Output the [x, y] coordinate of the center of the cell containing the given text.  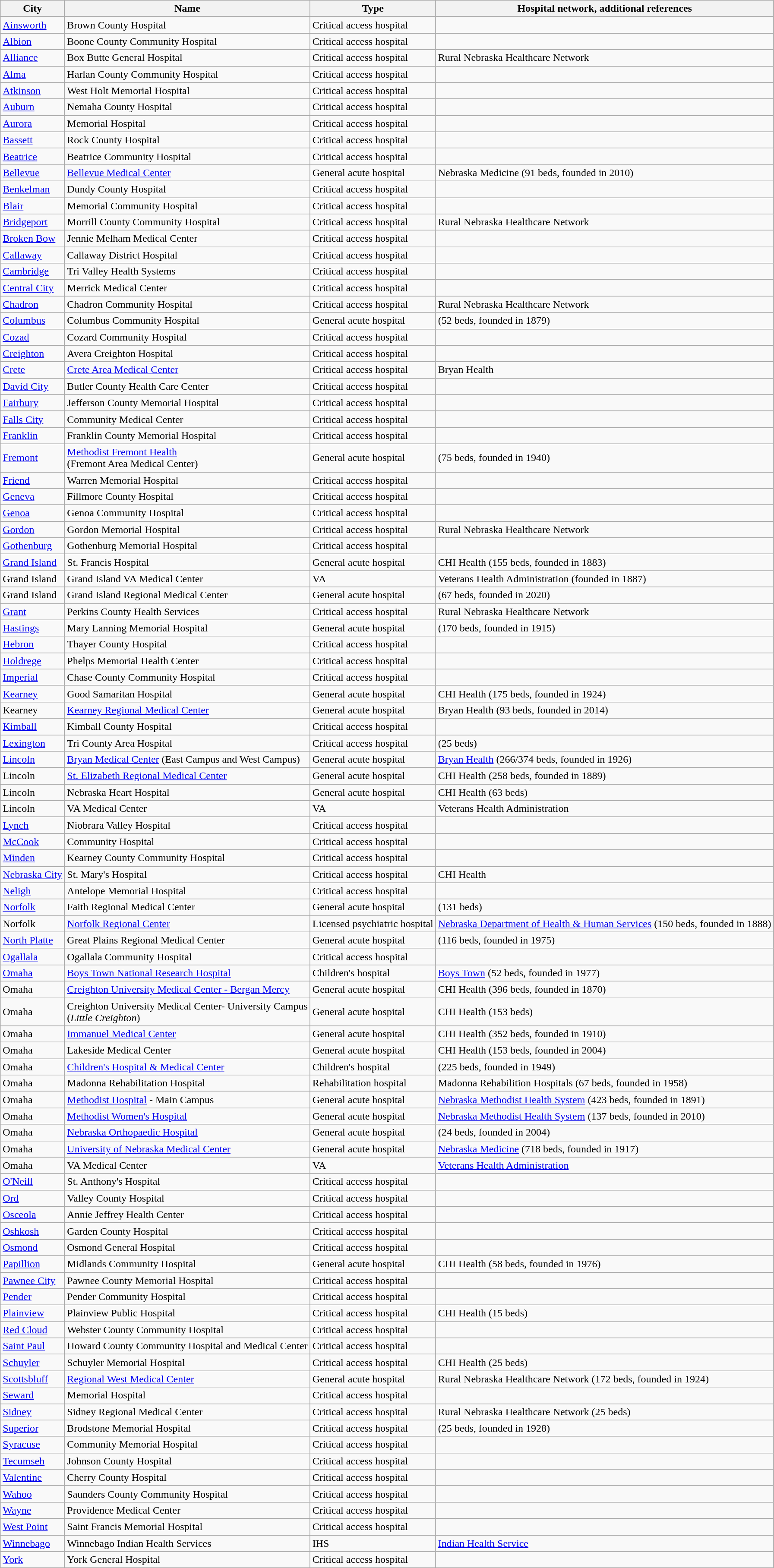
Licensed psychiatric hospital [373, 924]
Grand Island VA Medical Center [187, 579]
Crete Area Medical Center [187, 370]
West Holt Memorial Hospital [187, 91]
Cozard Community Hospital [187, 337]
North Platte [33, 940]
Fremont [33, 457]
Regional West Medical Center [187, 1379]
Nebraska Heart Hospital [187, 792]
Kimball County Hospital [187, 726]
CHI Health (396 beds, founded in 1870) [604, 989]
Lynch [33, 825]
Columbus Community Hospital [187, 321]
Genoa [33, 513]
Alliance [33, 58]
Jennie Melham Medical Center [187, 239]
Schuyler [33, 1363]
Creighton University Medical Center - Bergan Mercy [187, 989]
Franklin [33, 435]
Grand Island Regional Medical Center [187, 595]
Mary Lanning Memorial Hospital [187, 628]
(75 beds, founded in 1940) [604, 457]
Norfolk Regional Center [187, 924]
Webster County Community Hospital [187, 1330]
Nebraska Department of Health & Human Services (150 beds, founded in 1888) [604, 924]
Brown County Hospital [187, 25]
Garden County Hospital [187, 1231]
Kearney County Community Hospital [187, 858]
Annie Jeffrey Health Center [187, 1215]
Saunders County Community Hospital [187, 1494]
Bellevue [33, 173]
Gothenburg [33, 546]
Tri County Area Hospital [187, 743]
Broken Bow [33, 239]
O'Neill [33, 1182]
Bridgeport [33, 222]
Crete [33, 370]
Name [187, 9]
Callaway [33, 255]
(25 beds, founded in 1928) [604, 1428]
Ord [33, 1198]
West Point [33, 1527]
Nebraska Orthopaedic Hospital [187, 1133]
Gothenburg Memorial Hospital [187, 546]
CHI Health (58 beds, founded in 1976) [604, 1264]
Cambridge [33, 271]
Ogallala Community Hospital [187, 956]
Rural Nebraska Healthcare Network (172 beds, founded in 1924) [604, 1379]
(25 beds) [604, 743]
Rock County Hospital [187, 140]
St. Elizabeth Regional Medical Center [187, 776]
Great Plains Regional Medical Center [187, 940]
Boys Town (52 beds, founded in 1977) [604, 973]
Children's Hospital & Medical Center [187, 1067]
CHI Health (15 beds) [604, 1313]
Lexington [33, 743]
Papillion [33, 1264]
Beatrice Community Hospital [187, 156]
Nemaha County Hospital [187, 107]
Avera Creighton Hospital [187, 353]
Bryan Health (93 beds, founded in 2014) [604, 710]
Benkelman [33, 189]
CHI Health (352 beds, founded in 1910) [604, 1034]
Kearney Regional Medical Center [187, 710]
Midlands Community Hospital [187, 1264]
Franklin County Memorial Hospital [187, 435]
Plainview Public Hospital [187, 1313]
Rural Nebraska Healthcare Network (25 beds) [604, 1412]
Warren Memorial Hospital [187, 480]
Brodstone Memorial Hospital [187, 1428]
(170 beds, founded in 1915) [604, 628]
Methodist Hospital - Main Campus [187, 1100]
CHI Health (25 beds) [604, 1363]
Bryan Medical Center (East Campus and West Campus) [187, 760]
Johnson County Hospital [187, 1461]
Perkins County Health Services [187, 612]
Madonna Rehabilitation Hospital [187, 1083]
(131 beds) [604, 907]
York General Hospital [187, 1560]
University of Nebraska Medical Center [187, 1149]
Gordon Memorial Hospital [187, 530]
Saint Paul [33, 1346]
Faith Regional Medical Center [187, 907]
Hebron [33, 644]
Creighton [33, 353]
McCook [33, 842]
Type [373, 9]
Memorial Community Hospital [187, 206]
Bellevue Medical Center [187, 173]
St. Anthony's Hospital [187, 1182]
Valley County Hospital [187, 1198]
CHI Health (153 beds, founded in 2004) [604, 1051]
Sidney Regional Medical Center [187, 1412]
Syracuse [33, 1445]
City [33, 9]
Callaway District Hospital [187, 255]
Chase County Community Hospital [187, 677]
Blair [33, 206]
Friend [33, 480]
Ogallala [33, 956]
Nebraska City [33, 874]
Oshkosh [33, 1231]
Bryan Health (266/374 beds, founded in 1926) [604, 760]
Box Butte General Hospital [187, 58]
Gordon [33, 530]
CHI Health (153 beds) [604, 1012]
Holdrege [33, 661]
Methodist Women's Hospital [187, 1116]
Cherry County Hospital [187, 1477]
Falls City [33, 419]
Columbus [33, 321]
Saint Francis Memorial Hospital [187, 1527]
Wayne [33, 1510]
Fairbury [33, 403]
Albion [33, 41]
Valentine [33, 1477]
Alma [33, 74]
Howard County Community Hospital and Medical Center [187, 1346]
Pender [33, 1297]
Niobrara Valley Hospital [187, 825]
Boys Town National Research Hospital [187, 973]
(116 beds, founded in 1975) [604, 940]
(24 beds, founded in 2004) [604, 1133]
Schuyler Memorial Hospital [187, 1363]
Bryan Health [604, 370]
Fillmore County Hospital [187, 497]
Winnebago [33, 1543]
Seward [33, 1395]
Winnebago Indian Health Services [187, 1543]
Morrill County Community Hospital [187, 222]
Scottsbluff [33, 1379]
CHI Health (258 beds, founded in 1889) [604, 776]
(67 beds, founded in 2020) [604, 595]
Sidney [33, 1412]
Jefferson County Memorial Hospital [187, 403]
Wahoo [33, 1494]
Ainsworth [33, 25]
Nebraska Methodist Health System (423 beds, founded in 1891) [604, 1100]
Cozad [33, 337]
Osceola [33, 1215]
IHS [373, 1543]
Madonna Rehabilition Hospitals (67 beds, founded in 1958) [604, 1083]
Osmond General Hospital [187, 1247]
Chadron [33, 304]
Red Cloud [33, 1330]
(52 beds, founded in 1879) [604, 321]
Nebraska Medicine (91 beds, founded in 2010) [604, 173]
Chadron Community Hospital [187, 304]
Pawnee County Memorial Hospital [187, 1281]
Bassett [33, 140]
David City [33, 386]
Community Memorial Hospital [187, 1445]
Tri Valley Health Systems [187, 271]
Boone County Community Hospital [187, 41]
Indian Health Service [604, 1543]
Geneva [33, 497]
St. Mary's Hospital [187, 874]
Providence Medical Center [187, 1510]
Minden [33, 858]
Osmond [33, 1247]
Central City [33, 288]
CHI Health (175 beds, founded in 1924) [604, 694]
Merrick Medical Center [187, 288]
York [33, 1560]
Pawnee City [33, 1281]
CHI Health (63 beds) [604, 792]
Grant [33, 612]
Good Samaritan Hospital [187, 694]
Creighton University Medical Center- University Campus(Little Creighton) [187, 1012]
Phelps Memorial Health Center [187, 661]
Harlan County Community Hospital [187, 74]
Hastings [33, 628]
Atkinson [33, 91]
Hospital network, additional references [604, 9]
(225 beds, founded in 1949) [604, 1067]
Butler County Health Care Center [187, 386]
Rehabilitation hospital [373, 1083]
CHI Health (155 beds, founded in 1883) [604, 562]
Kimball [33, 726]
Community Medical Center [187, 419]
Imperial [33, 677]
Auburn [33, 107]
Beatrice [33, 156]
St. Francis Hospital [187, 562]
Nebraska Methodist Health System (137 beds, founded in 2010) [604, 1116]
Immanuel Medical Center [187, 1034]
Community Hospital [187, 842]
Superior [33, 1428]
Tecumseh [33, 1461]
Lakeside Medical Center [187, 1051]
Plainview [33, 1313]
Thayer County Hospital [187, 644]
Dundy County Hospital [187, 189]
Veterans Health Administration (founded in 1887) [604, 579]
Nebraska Medicine (718 beds, founded in 1917) [604, 1149]
CHI Health [604, 874]
Methodist Fremont Health(Fremont Area Medical Center) [187, 457]
Antelope Memorial Hospital [187, 891]
Pender Community Hospital [187, 1297]
Neligh [33, 891]
Genoa Community Hospital [187, 513]
Aurora [33, 123]
